Search for the cell housing the specified text and yield its [X, Y] center coordinate. 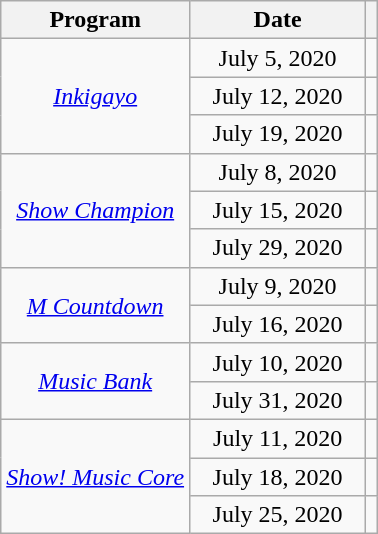
July 8, 2020 [278, 172]
Date [278, 20]
July 31, 2020 [278, 400]
July 25, 2020 [278, 515]
Inkigayo [96, 96]
July 15, 2020 [278, 210]
July 18, 2020 [278, 477]
M Countdown [96, 305]
Show! Music Core [96, 476]
July 5, 2020 [278, 58]
Music Bank [96, 381]
July 16, 2020 [278, 324]
July 19, 2020 [278, 134]
Program [96, 20]
July 10, 2020 [278, 362]
July 29, 2020 [278, 248]
July 11, 2020 [278, 438]
Show Champion [96, 210]
July 9, 2020 [278, 286]
July 12, 2020 [278, 96]
